From the cell containing the given text, extract its center point as [X, Y] coordinate. 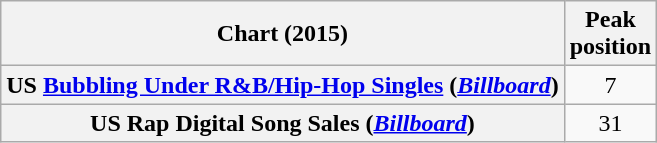
US Bubbling Under R&B/Hip-Hop Singles (Billboard) [282, 85]
US Rap Digital Song Sales (Billboard) [282, 123]
31 [610, 123]
7 [610, 85]
Peakposition [610, 34]
Chart (2015) [282, 34]
